For the text-containing cell, return its midpoint in [x, y] coordinate format. 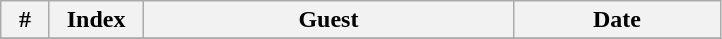
# [26, 20]
Date [617, 20]
Guest [328, 20]
Index [96, 20]
